Scan for the cell matching the given text and deliver its [x, y] coordinate at center. 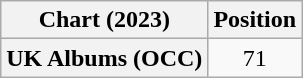
Chart (2023) [104, 20]
Position [255, 20]
UK Albums (OCC) [104, 58]
71 [255, 58]
